Provide the (X, Y) coordinate of the cell's center where the given text is located.  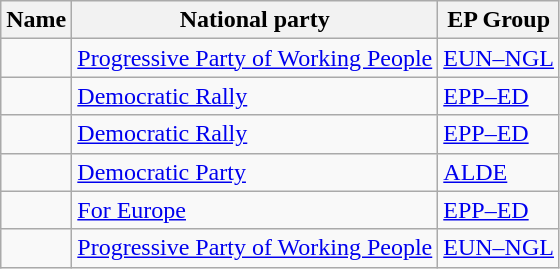
National party (255, 20)
For Europe (255, 210)
ALDE (499, 172)
Democratic Party (255, 172)
EP Group (499, 20)
Name (36, 20)
